Identify which cell holds the provided text, then report its (X, Y) central coordinate. 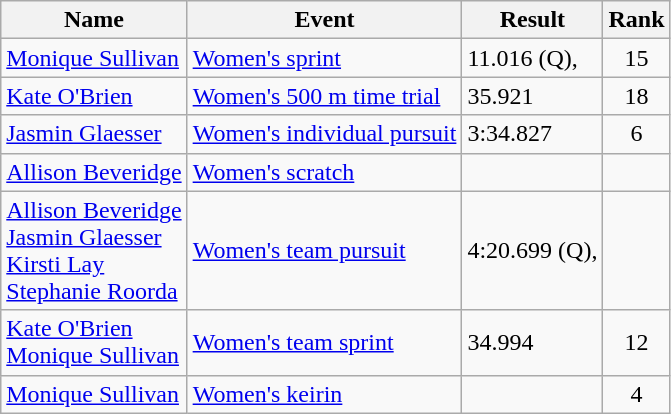
Women's individual pursuit (324, 134)
Allison BeveridgeJasmin GlaesserKirsti LayStephanie Roorda (94, 250)
3:34.827 (532, 134)
Event (324, 20)
34.994 (532, 342)
6 (636, 134)
Result (532, 20)
Kate O'BrienMonique Sullivan (94, 342)
Women's sprint (324, 58)
Women's team sprint (324, 342)
Kate O'Brien (94, 96)
4 (636, 394)
Women's 500 m time trial (324, 96)
Jasmin Glaesser (94, 134)
Rank (636, 20)
35.921 (532, 96)
4:20.699 (Q), (532, 250)
Name (94, 20)
Women's keirin (324, 394)
Women's scratch (324, 172)
18 (636, 96)
12 (636, 342)
Allison Beveridge (94, 172)
15 (636, 58)
Women's team pursuit (324, 250)
11.016 (Q), (532, 58)
